Locate the cell with the specified text and output its [x, y] center coordinate. 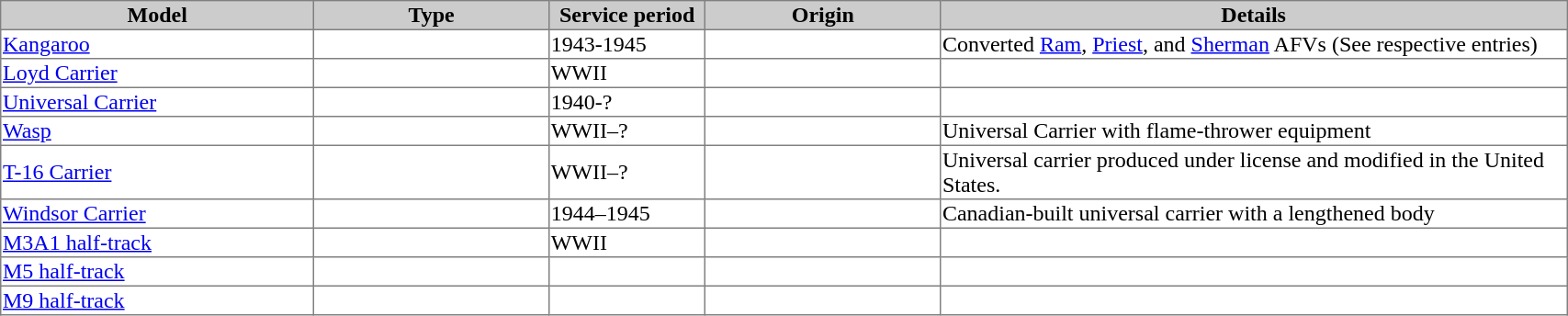
1944–1945 [626, 214]
Wasp [158, 131]
Loyd Carrier [158, 73]
M3A1 half-track [158, 243]
M9 half-track [158, 300]
Kangaroo [158, 44]
Universal Carrier [158, 102]
Universal carrier produced under license and modified in the United States. [1254, 172]
Converted Ram, Priest, and Sherman AFVs (See respective entries) [1254, 44]
M5 half-track [158, 272]
Type [432, 16]
1940-? [626, 102]
Windsor Carrier [158, 214]
Service period [626, 16]
Details [1254, 16]
Origin [823, 16]
Model [158, 16]
Canadian-built universal carrier with a lengthened body [1254, 214]
Universal Carrier with flame-thrower equipment [1254, 131]
1943-1945 [626, 44]
T-16 Carrier [158, 172]
